Determine the (X, Y) coordinate at the center of the cell enclosing the given text.  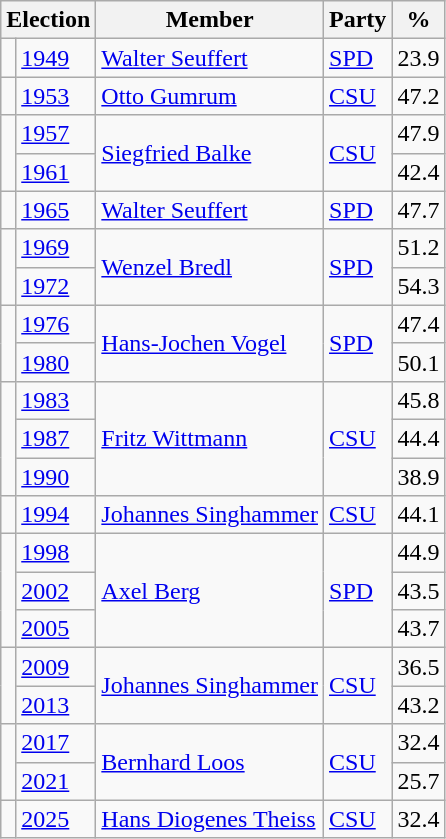
Bernhard Loos (210, 762)
1987 (56, 438)
Siegfried Balke (210, 153)
38.9 (418, 477)
1961 (56, 172)
1972 (56, 286)
1969 (56, 248)
1957 (56, 134)
2005 (56, 629)
25.7 (418, 781)
2025 (56, 819)
2021 (56, 781)
Axel Berg (210, 591)
Election (48, 20)
2002 (56, 591)
51.2 (418, 248)
23.9 (418, 58)
47.9 (418, 134)
1994 (56, 515)
42.4 (418, 172)
1998 (56, 553)
44.1 (418, 515)
43.5 (418, 591)
Hans-Jochen Vogel (210, 343)
1980 (56, 362)
1976 (56, 324)
2013 (56, 705)
% (418, 20)
Fritz Wittmann (210, 438)
1949 (56, 58)
47.4 (418, 324)
45.8 (418, 400)
47.7 (418, 210)
44.4 (418, 438)
36.5 (418, 667)
44.9 (418, 553)
1953 (56, 96)
1983 (56, 400)
47.2 (418, 96)
Wenzel Bredl (210, 267)
1965 (56, 210)
Hans Diogenes Theiss (210, 819)
43.2 (418, 705)
1990 (56, 477)
2009 (56, 667)
43.7 (418, 629)
Otto Gumrum (210, 96)
50.1 (418, 362)
Member (210, 20)
Party (358, 20)
2017 (56, 743)
54.3 (418, 286)
